Return (x, y) of the center of cell containing provided text 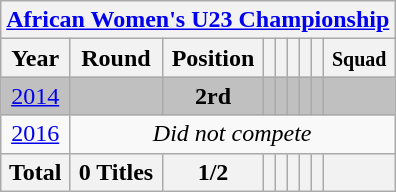
Position (213, 58)
2016 (36, 134)
Did not compete (232, 134)
Round (116, 58)
African Women's U23 Championship (198, 20)
2rd (213, 96)
0 Titles (116, 172)
Total (36, 172)
2014 (36, 96)
1/2 (213, 172)
Year (36, 58)
Squad (360, 58)
